Find where the given text appears and provide that cell's center as (X, Y) coordinate. 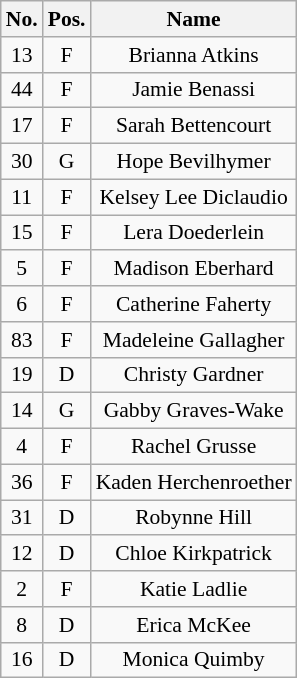
Kelsey Lee Diclaudio (194, 197)
44 (22, 90)
Kaden Herchenroether (194, 482)
Hope Bevilhymer (194, 162)
Lera Doederlein (194, 233)
Robynne Hill (194, 518)
Pos. (67, 19)
Jamie Benassi (194, 90)
Madeleine Gallagher (194, 340)
30 (22, 162)
17 (22, 126)
83 (22, 340)
Katie Ladlie (194, 589)
No. (22, 19)
Gabby Graves-Wake (194, 411)
2 (22, 589)
15 (22, 233)
16 (22, 660)
6 (22, 304)
Name (194, 19)
19 (22, 375)
4 (22, 447)
36 (22, 482)
8 (22, 625)
5 (22, 269)
Erica McKee (194, 625)
13 (22, 55)
Christy Gardner (194, 375)
Sarah Bettencourt (194, 126)
Madison Eberhard (194, 269)
Rachel Grusse (194, 447)
31 (22, 518)
Brianna Atkins (194, 55)
11 (22, 197)
12 (22, 554)
Chloe Kirkpatrick (194, 554)
Monica Quimby (194, 660)
14 (22, 411)
Catherine Faherty (194, 304)
